Detect which cell encompasses the target text, then output its (x, y) center coordinate. 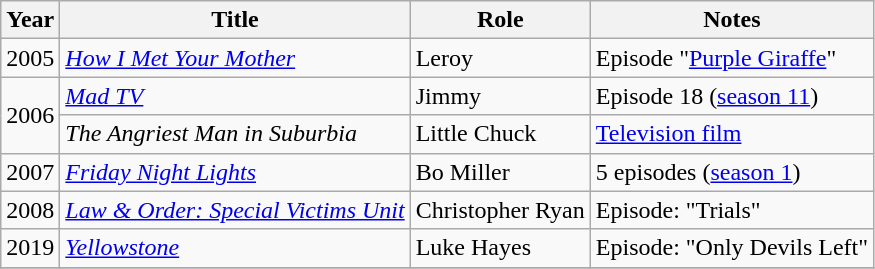
Luke Hayes (500, 248)
Episode 18 (season 11) (732, 96)
Bo Miller (500, 172)
Episode "Purple Giraffe" (732, 58)
Television film (732, 134)
5 episodes (season 1) (732, 172)
Episode: "Only Devils Left" (732, 248)
How I Met Your Mother (235, 58)
Jimmy (500, 96)
Year (30, 20)
Law & Order: Special Victims Unit (235, 210)
2019 (30, 248)
Yellowstone (235, 248)
2006 (30, 115)
Leroy (500, 58)
Friday Night Lights (235, 172)
The Angriest Man in Suburbia (235, 134)
Title (235, 20)
Role (500, 20)
2005 (30, 58)
2008 (30, 210)
Mad TV (235, 96)
Notes (732, 20)
2007 (30, 172)
Episode: "Trials" (732, 210)
Christopher Ryan (500, 210)
Little Chuck (500, 134)
